Search for the cell housing the specified text and yield its [x, y] center coordinate. 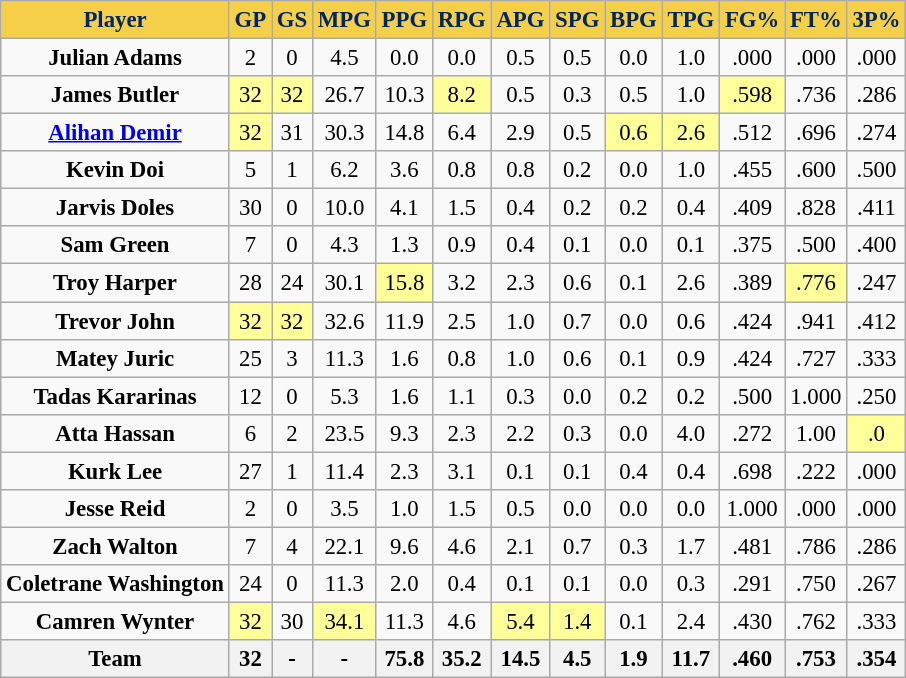
Jesse Reid [116, 509]
2.4 [690, 621]
1.7 [690, 546]
3.1 [462, 471]
Coletrane Washington [116, 584]
.727 [816, 358]
.736 [816, 95]
26.7 [345, 95]
4 [292, 546]
.247 [876, 283]
2.0 [404, 584]
1.00 [816, 433]
.375 [752, 245]
.762 [816, 621]
27 [250, 471]
75.8 [404, 659]
.389 [752, 283]
.828 [816, 208]
4.1 [404, 208]
.291 [752, 584]
3.5 [345, 509]
Julian Adams [116, 58]
.455 [752, 170]
Matey Juric [116, 358]
5.4 [520, 621]
Player [116, 20]
.512 [752, 133]
.430 [752, 621]
6.4 [462, 133]
Troy Harper [116, 283]
1.4 [578, 621]
Sam Green [116, 245]
.753 [816, 659]
30.1 [345, 283]
RPG [462, 20]
.222 [816, 471]
Jarvis Doles [116, 208]
3.2 [462, 283]
.0 [876, 433]
25 [250, 358]
30.3 [345, 133]
2.5 [462, 321]
Kurk Lee [116, 471]
Camren Wynter [116, 621]
23.5 [345, 433]
MPG [345, 20]
Alihan Demir [116, 133]
.696 [816, 133]
2.1 [520, 546]
FT% [816, 20]
10.0 [345, 208]
.272 [752, 433]
.598 [752, 95]
9.6 [404, 546]
4.3 [345, 245]
.250 [876, 396]
Kevin Doi [116, 170]
4.0 [690, 433]
9.3 [404, 433]
5.3 [345, 396]
Zach Walton [116, 546]
.776 [816, 283]
.409 [752, 208]
GS [292, 20]
.698 [752, 471]
Trevor John [116, 321]
6 [250, 433]
15.8 [404, 283]
.600 [816, 170]
22.1 [345, 546]
.400 [876, 245]
6.2 [345, 170]
11.4 [345, 471]
FG% [752, 20]
1.1 [462, 396]
James Butler [116, 95]
8.2 [462, 95]
12 [250, 396]
Team [116, 659]
.481 [752, 546]
1.3 [404, 245]
.267 [876, 584]
Tadas Kararinas [116, 396]
1.9 [634, 659]
32.6 [345, 321]
.460 [752, 659]
.274 [876, 133]
28 [250, 283]
14.8 [404, 133]
35.2 [462, 659]
SPG [578, 20]
11.9 [404, 321]
PPG [404, 20]
14.5 [520, 659]
3P% [876, 20]
.354 [876, 659]
TPG [690, 20]
.750 [816, 584]
31 [292, 133]
APG [520, 20]
GP [250, 20]
Atta Hassan [116, 433]
.412 [876, 321]
.786 [816, 546]
5 [250, 170]
.411 [876, 208]
3.6 [404, 170]
BPG [634, 20]
2.9 [520, 133]
34.1 [345, 621]
11.7 [690, 659]
10.3 [404, 95]
2.2 [520, 433]
3 [292, 358]
.941 [816, 321]
